For the text-containing cell, return its midpoint in [x, y] coordinate format. 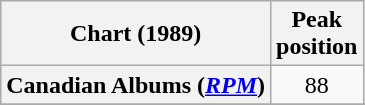
Chart (1989) [136, 34]
88 [317, 85]
Canadian Albums (RPM) [136, 85]
Peak position [317, 34]
